Return the (x, y) coordinate for the center point of the cell that contains the specified text.  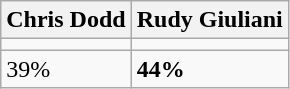
Rudy Giuliani (210, 20)
44% (210, 69)
39% (66, 69)
Chris Dodd (66, 20)
